Identify which cell holds the provided text, then report its [x, y] central coordinate. 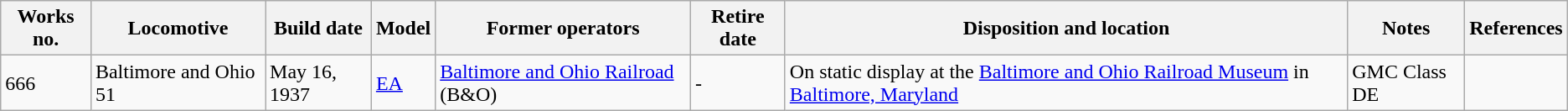
Disposition and location [1065, 29]
EA [403, 82]
On static display at the Baltimore and Ohio Railroad Museum in Baltimore, Maryland [1065, 82]
Works no. [46, 29]
Build date [318, 29]
GMC Class DE [1406, 82]
May 16, 1937 [318, 82]
Baltimore and Ohio Railroad (B&O) [563, 82]
- [737, 82]
Notes [1406, 29]
Retire date [737, 29]
Locomotive [178, 29]
Former operators [563, 29]
Model [403, 29]
References [1516, 29]
666 [46, 82]
Baltimore and Ohio 51 [178, 82]
